Provide the (x, y) coordinate of the cell's center where the given text is located.  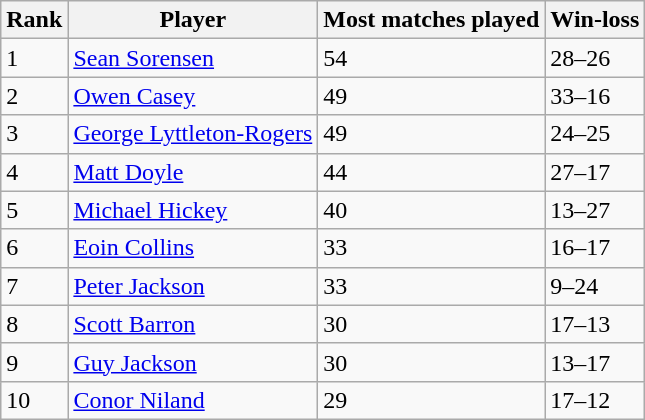
Guy Jackson (193, 362)
Player (193, 20)
5 (34, 210)
29 (432, 400)
9–24 (595, 286)
10 (34, 400)
Rank (34, 20)
13–27 (595, 210)
3 (34, 134)
13–17 (595, 362)
28–26 (595, 58)
40 (432, 210)
Win-loss (595, 20)
33–16 (595, 96)
1 (34, 58)
Eoin Collins (193, 248)
George Lyttleton-Rogers (193, 134)
Scott Barron (193, 324)
Matt Doyle (193, 172)
Sean Sorensen (193, 58)
2 (34, 96)
27–17 (595, 172)
54 (432, 58)
17–13 (595, 324)
16–17 (595, 248)
17–12 (595, 400)
44 (432, 172)
8 (34, 324)
7 (34, 286)
Conor Niland (193, 400)
6 (34, 248)
Most matches played (432, 20)
Michael Hickey (193, 210)
9 (34, 362)
24–25 (595, 134)
Owen Casey (193, 96)
4 (34, 172)
Peter Jackson (193, 286)
